Extract the (x, y) coordinate from the center of the cell holding the provided text.  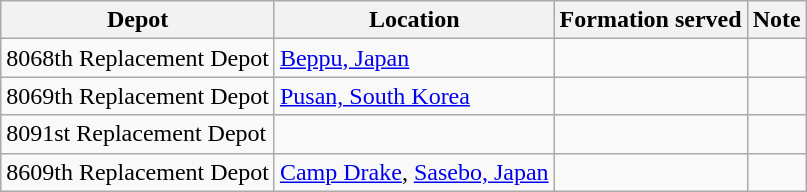
Formation served (650, 20)
8068th Replacement Depot (138, 58)
Location (414, 20)
Pusan, South Korea (414, 96)
Camp Drake, Sasebo, Japan (414, 172)
8609th Replacement Depot (138, 172)
8069th Replacement Depot (138, 96)
Note (776, 20)
Beppu, Japan (414, 58)
8091st Replacement Depot (138, 134)
Depot (138, 20)
